Search for the cell housing the specified text and yield its (x, y) center coordinate. 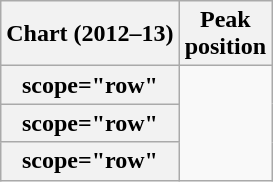
Peakposition (225, 34)
Chart (2012–13) (90, 34)
